From the cell containing the given text, extract its center point as [X, Y] coordinate. 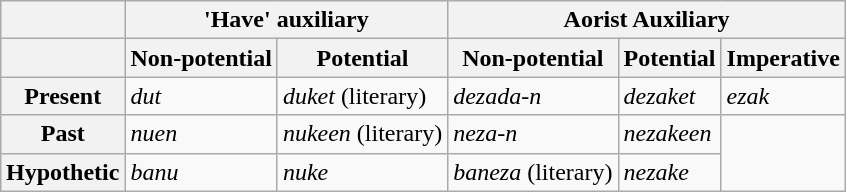
duket (literary) [362, 96]
dezaket [670, 96]
baneza (literary) [533, 172]
dezada-n [533, 96]
Imperative [783, 58]
nezakeen [670, 134]
Aorist Auxiliary [647, 20]
banu [201, 172]
Past [63, 134]
ezak [783, 96]
Present [63, 96]
neza-n [533, 134]
'Have' auxiliary [286, 20]
Hypothetic [63, 172]
nuen [201, 134]
nukeen (literary) [362, 134]
nuke [362, 172]
nezake [670, 172]
dut [201, 96]
